Provide the (x, y) coordinate of the cell's center where the given text is located.  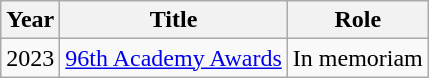
Title (174, 20)
96th Academy Awards (174, 58)
Year (30, 20)
Role (358, 20)
2023 (30, 58)
In memoriam (358, 58)
